Search for the cell housing the specified text and yield its [x, y] center coordinate. 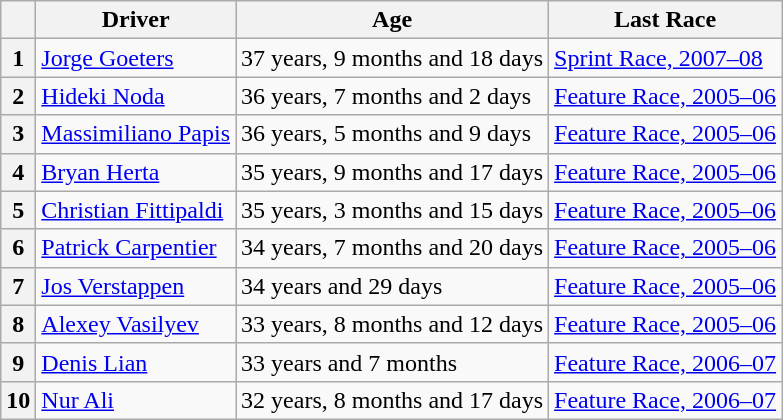
Denis Lian [136, 362]
7 [18, 286]
Bryan Herta [136, 172]
5 [18, 210]
36 years, 5 months and 9 days [392, 134]
1 [18, 58]
33 years, 8 months and 12 days [392, 324]
9 [18, 362]
33 years and 7 months [392, 362]
Hideki Noda [136, 96]
35 years, 3 months and 15 days [392, 210]
Nur Ali [136, 400]
32 years, 8 months and 17 days [392, 400]
Patrick Carpentier [136, 248]
3 [18, 134]
Driver [136, 20]
Alexey Vasilyev [136, 324]
6 [18, 248]
4 [18, 172]
Jorge Goeters [136, 58]
34 years and 29 days [392, 286]
10 [18, 400]
Age [392, 20]
37 years, 9 months and 18 days [392, 58]
2 [18, 96]
Sprint Race, 2007–08 [666, 58]
35 years, 9 months and 17 days [392, 172]
Christian Fittipaldi [136, 210]
Massimiliano Papis [136, 134]
36 years, 7 months and 2 days [392, 96]
34 years, 7 months and 20 days [392, 248]
Last Race [666, 20]
8 [18, 324]
Jos Verstappen [136, 286]
